Pinpoint the cell where the given text exists, returning its [X, Y] midpoint coordinate. 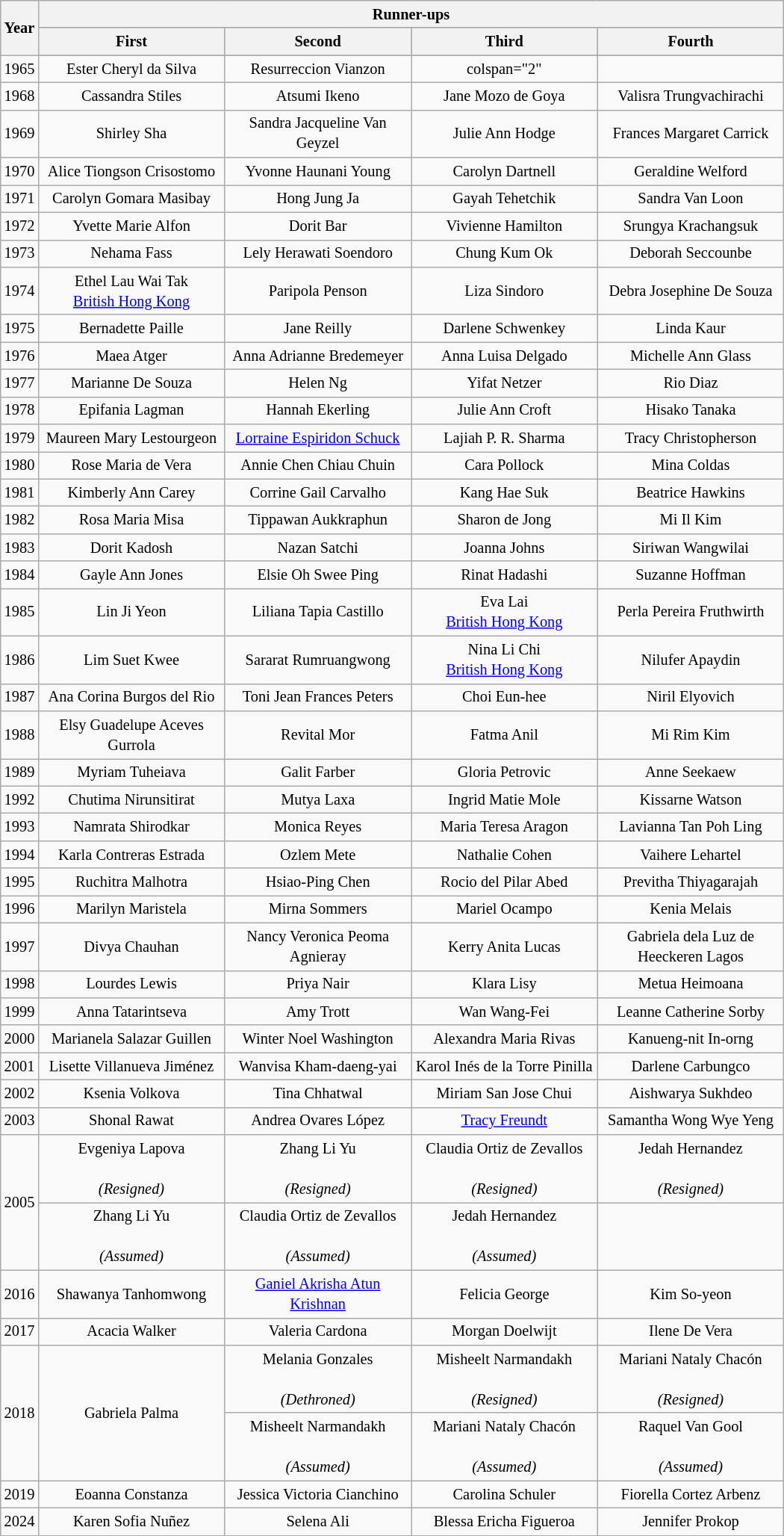
Mina Coldas [691, 465]
2018 [19, 1412]
Deborah Seccounbe [691, 254]
Rosa Maria Misa [131, 520]
Galit Farber [318, 772]
Ozlem Mete [318, 855]
Tracy Christopherson [691, 438]
Wanvisa Kham-daeng-yai [318, 1067]
Lisette Villanueva Jiménez [131, 1067]
Paripola Penson [318, 291]
1970 [19, 172]
Cassandra Stiles [131, 96]
1986 [19, 660]
1998 [19, 985]
1996 [19, 908]
Sharon de Jong [504, 520]
Miriam San Jose Chui [504, 1094]
Rio Diaz [691, 383]
Anna Luisa Delgado [504, 356]
Fiorella Cortez Arbenz [691, 1494]
2024 [19, 1521]
1985 [19, 612]
1974 [19, 291]
Mariel Ocampo [504, 908]
Mirna Sommers [318, 908]
Jane Reilly [318, 329]
Yvette Marie Alfon [131, 226]
Chutima Nirunsitirat [131, 799]
Hisako Tanaka [691, 411]
Klara Lisy [504, 985]
Nilufer Apaydin [691, 660]
Maea Atger [131, 356]
Siriwan Wangwilai [691, 547]
1983 [19, 547]
Nina Li Chi British Hong Kong [504, 660]
Acacia Walker [131, 1331]
Hannah Ekerling [318, 411]
Srungya Krachangsuk [691, 226]
Mariani Nataly Chacón(Assumed) [504, 1446]
Shonal Rawat [131, 1121]
Claudia Ortiz de Zevallos(Resigned) [504, 1168]
Ingrid Matie Mole [504, 799]
Atsumi Ikeno [318, 96]
Cara Pollock [504, 465]
Marianne De Souza [131, 383]
Lely Herawati Soendoro [318, 254]
Debra Josephine De Souza [691, 291]
Toni Jean Frances Peters [318, 698]
Wan Wang-Fei [504, 1012]
Jedah Hernandez(Resigned) [691, 1168]
Samantha Wong Wye Yeng [691, 1121]
Gayah Tehetchik [504, 199]
Andrea Ovares López [318, 1121]
1987 [19, 698]
2017 [19, 1331]
Morgan Doelwijt [504, 1331]
Maria Teresa Aragon [504, 826]
1993 [19, 826]
Ethel Lau Wai Tak British Hong Kong [131, 291]
Jennifer Prokop [691, 1521]
1973 [19, 254]
colspan="2" [504, 69]
Lim Suet Kwee [131, 660]
1976 [19, 356]
First [131, 42]
Anne Seekaew [691, 772]
1992 [19, 799]
Amy Trott [318, 1012]
Ganiel Akrisha Atun Krishnan [318, 1294]
Jedah Hernandez(Assumed) [504, 1236]
Myriam Tuheiava [131, 772]
Gabriela Palma [131, 1412]
Beatrice Hawkins [691, 493]
Jane Mozo de Goya [504, 96]
Eva Lai British Hong Kong [504, 612]
Liliana Tapia Castillo [318, 612]
Anna Tatarintseva [131, 1012]
Mariani Nataly Chacón(Resigned) [691, 1379]
1972 [19, 226]
Zhang Li Yu(Resigned) [318, 1168]
2003 [19, 1121]
Karla Contreras Estrada [131, 855]
Ksenia Volkova [131, 1094]
1999 [19, 1012]
Anna Adrianne Bredemeyer [318, 356]
Sandra Van Loon [691, 199]
Selena Ali [318, 1521]
1971 [19, 199]
Ana Corina Burgos del Rio [131, 698]
Blessa Ericha Figueroa [504, 1521]
Misheelt Narmandakh(Assumed) [318, 1446]
Claudia Ortiz de Zevallos(Assumed) [318, 1236]
Helen Ng [318, 383]
Sararat Rumruangwong [318, 660]
Resurreccion Vianzon [318, 69]
1965 [19, 69]
Chung Kum Ok [504, 254]
Kerry Anita Lucas [504, 947]
1997 [19, 947]
Fatma Anil [504, 734]
Sandra Jacqueline Van Geyzel [318, 134]
2019 [19, 1494]
Gabriela dela Luz de Heeckeren Lagos [691, 947]
Kim So-yeon [691, 1294]
1981 [19, 493]
Ruchitra Malhotra [131, 882]
Vaihere Lehartel [691, 855]
1969 [19, 134]
Lajiah P. R. Sharma [504, 438]
2000 [19, 1038]
Eoanna Constanza [131, 1494]
1978 [19, 411]
Elsy Guadelupe Aceves Gurrola [131, 734]
Vivienne Hamilton [504, 226]
Annie Chen Chiau Chuin [318, 465]
Liza Sindoro [504, 291]
Zhang Li Yu(Assumed) [131, 1236]
Kang Hae Suk [504, 493]
Niril Elyovich [691, 698]
Perla Pereira Fruthwirth [691, 612]
Valisra Trungvachirachi [691, 96]
1982 [19, 520]
Ester Cheryl da Silva [131, 69]
Second [318, 42]
Dorit Kadosh [131, 547]
Gloria Petrovic [504, 772]
Aishwarya Sukhdeo [691, 1094]
Corrine Gail Carvalho [318, 493]
Fourth [691, 42]
Nathalie Cohen [504, 855]
Ilene De Vera [691, 1331]
Epifania Lagman [131, 411]
Elsie Oh Swee Ping [318, 575]
Mi Rim Kim [691, 734]
1994 [19, 855]
Divya Chauhan [131, 947]
Darlene Carbungco [691, 1067]
Linda Kaur [691, 329]
Previtha Thiyagarajah [691, 882]
Winter Noel Washington [318, 1038]
Tina Chhatwal [318, 1094]
Felicia George [504, 1294]
Darlene Schwenkey [504, 329]
Rose Maria de Vera [131, 465]
1968 [19, 96]
Marianela Salazar Guillen [131, 1038]
Suzanne Hoffman [691, 575]
1977 [19, 383]
Hong Jung Ja [318, 199]
2002 [19, 1094]
Melania Gonzales(Dethroned) [318, 1379]
Evgeniya Lapova(Resigned) [131, 1168]
Jessica Victoria Cianchino [318, 1494]
2001 [19, 1067]
Karol Inés de la Torre Pinilla [504, 1067]
Rocio del Pilar Abed [504, 882]
Carolina Schuler [504, 1494]
Julie Ann Croft [504, 411]
Hsiao-Ping Chen [318, 882]
2016 [19, 1294]
Mutya Laxa [318, 799]
Kimberly Ann Carey [131, 493]
Misheelt Narmandakh(Resigned) [504, 1379]
Valeria Cardona [318, 1331]
Lavianna Tan Poh Ling [691, 826]
Namrata Shirodkar [131, 826]
Nancy Veronica Peoma Agnieray [318, 947]
1980 [19, 465]
Choi Eun-hee [504, 698]
Michelle Ann Glass [691, 356]
Lourdes Lewis [131, 985]
Maureen Mary Lestourgeon [131, 438]
Alexandra Maria Rivas [504, 1038]
Carolyn Gomara Masibay [131, 199]
Mi Il Kim [691, 520]
Carolyn Dartnell [504, 172]
Shawanya Tanhomwong [131, 1294]
Yvonne Haunani Young [318, 172]
Kanueng-nit In-orng [691, 1038]
1975 [19, 329]
Metua Heimoana [691, 985]
1988 [19, 734]
Third [504, 42]
Priya Nair [318, 985]
Marilyn Maristela [131, 908]
Karen Sofia Nuñez [131, 1521]
Joanna Johns [504, 547]
Runner-ups [411, 13]
2005 [19, 1203]
Year [19, 27]
Kissarne Watson [691, 799]
Gayle Ann Jones [131, 575]
1995 [19, 882]
Tippawan Aukkraphun [318, 520]
Julie Ann Hodge [504, 134]
Nazan Satchi [318, 547]
Alice Tiongson Crisostomo [131, 172]
Rinat Hadashi [504, 575]
Kenia Melais [691, 908]
Frances Margaret Carrick [691, 134]
1984 [19, 575]
Bernadette Paille [131, 329]
Nehama Fass [131, 254]
Yifat Netzer [504, 383]
Leanne Catherine Sorby [691, 1012]
Dorit Bar [318, 226]
Geraldine Welford [691, 172]
Shirley Sha [131, 134]
Revital Mor [318, 734]
1989 [19, 772]
Raquel Van Gool(Assumed) [691, 1446]
Lin Ji Yeon [131, 612]
Tracy Freundt [504, 1121]
Lorraine Espiridon Schuck [318, 438]
Monica Reyes [318, 826]
1979 [19, 438]
